Identify which cell holds the provided text, then report its (x, y) central coordinate. 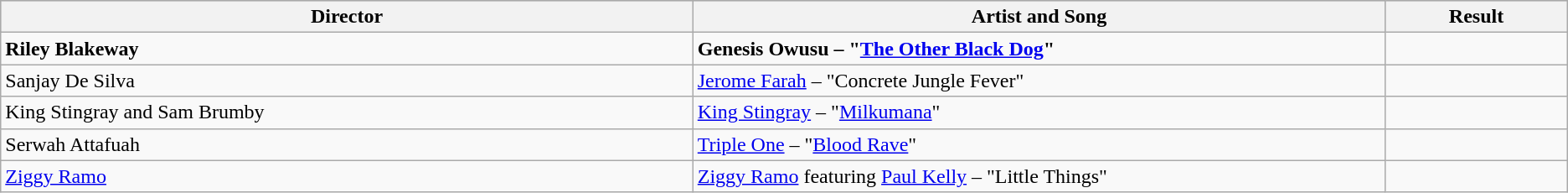
Genesis Owusu – "The Other Black Dog" (1039, 49)
Ziggy Ramo (347, 176)
Director (347, 17)
Triple One – "Blood Rave" (1039, 144)
King Stingray and Sam Brumby (347, 112)
Artist and Song (1039, 17)
Riley Blakeway (347, 49)
Serwah Attafuah (347, 144)
Jerome Farah – "Concrete Jungle Fever" (1039, 81)
Sanjay De Silva (347, 81)
Result (1477, 17)
King Stingray – "Milkumana" (1039, 112)
Ziggy Ramo featuring Paul Kelly – "Little Things" (1039, 176)
